Find where the given text appears and provide that cell's center as [x, y] coordinate. 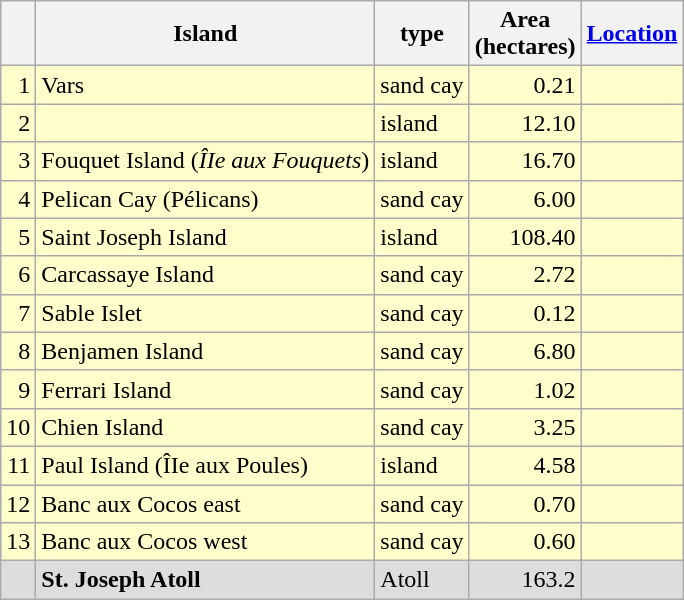
7 [18, 313]
11 [18, 465]
St. Joseph Atoll [206, 580]
Benjamen Island [206, 351]
6.80 [525, 351]
12.10 [525, 123]
4.58 [525, 465]
Banc aux Cocos west [206, 542]
0.70 [525, 503]
0.12 [525, 313]
Vars [206, 85]
0.60 [525, 542]
0.21 [525, 85]
6.00 [525, 199]
Location [632, 34]
6 [18, 275]
1.02 [525, 389]
12 [18, 503]
16.70 [525, 161]
Atoll [422, 580]
Carcassaye Island [206, 275]
Banc aux Cocos east [206, 503]
9 [18, 389]
Pelican Cay (Pélicans) [206, 199]
5 [18, 237]
Area(hectares) [525, 34]
Ferrari Island [206, 389]
Island [206, 34]
10 [18, 427]
163.2 [525, 580]
Chien Island [206, 427]
4 [18, 199]
1 [18, 85]
Paul Island (ÎIe aux Poules) [206, 465]
Saint Joseph Island [206, 237]
Fouquet Island (ÎIe aux Fouquets) [206, 161]
2 [18, 123]
8 [18, 351]
13 [18, 542]
2.72 [525, 275]
type [422, 34]
3 [18, 161]
108.40 [525, 237]
3.25 [525, 427]
Sable Islet [206, 313]
